Locate the cell with the specified text and output its [x, y] center coordinate. 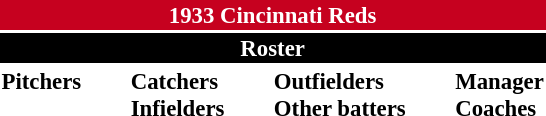
Roster [272, 48]
1933 Cincinnati Reds [272, 15]
